Extract the [x, y] coordinate from the center of the cell holding the provided text.  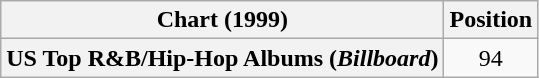
US Top R&B/Hip-Hop Albums (Billboard) [222, 58]
Position [491, 20]
94 [491, 58]
Chart (1999) [222, 20]
